From the cell containing the given text, extract its center point as [x, y] coordinate. 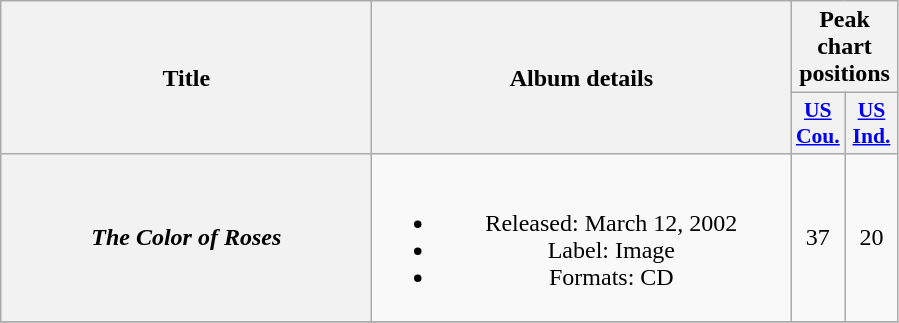
20 [872, 238]
Album details [582, 78]
Released: March 12, 2002Label: ImageFormats: CD [582, 238]
Title [186, 78]
USCou. [818, 124]
37 [818, 238]
Peakchartpositions [844, 47]
The Color of Roses [186, 238]
USInd. [872, 124]
